Identify which cell holds the provided text, then report its (x, y) central coordinate. 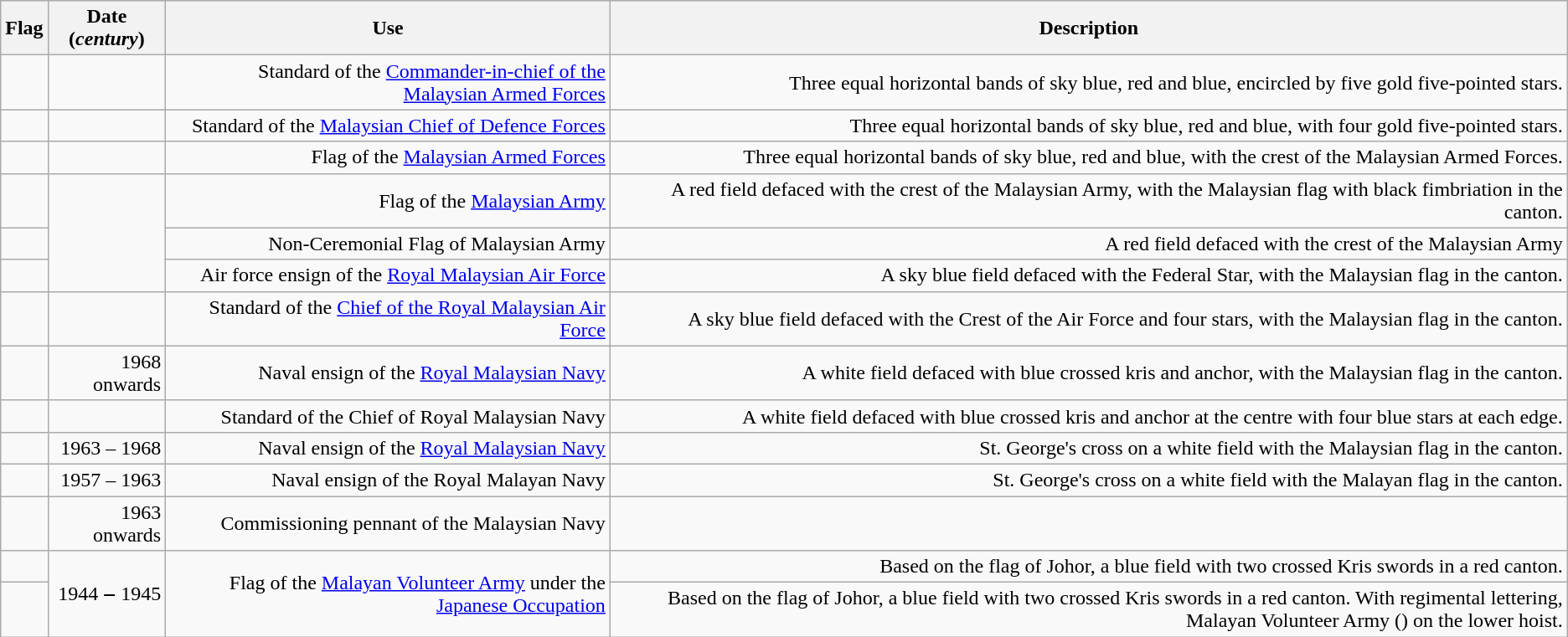
Based on the flag of Johor, a blue field with two crossed Kris swords in a red canton. (1089, 567)
St. George's cross on a white field with the Malaysian flag in the canton. (1089, 448)
A red field defaced with the crest of the Malaysian Army, with the Malaysian flag with black fimbriation in the canton. (1089, 201)
Description (1089, 28)
Date (century) (107, 28)
Commissioning pennant of the Malaysian Navy (389, 522)
St. George's cross on a white field with the Malayan flag in the canton. (1089, 480)
1968 onwards (107, 373)
A white field defaced with blue crossed kris and anchor, with the Malaysian flag in the canton. (1089, 373)
A red field defaced with the crest of the Malaysian Army (1089, 244)
Flag of the Malaysian Armed Forces (389, 157)
Non-Ceremonial Flag of Malaysian Army (389, 244)
A sky blue field defaced with the Federal Star, with the Malaysian flag in the canton. (1089, 275)
Standard of the Malaysian Chief of Defence Forces (389, 126)
A sky blue field defaced with the Crest of the Air Force and four stars, with the Malaysian flag in the canton. (1089, 318)
Flag of the Malaysian Army (389, 201)
A white field defaced with blue crossed kris and anchor at the centre with four blue stars at each edge. (1089, 416)
Flag (24, 28)
Three equal horizontal bands of sky blue, red and blue, with four gold five-pointed stars. (1089, 126)
Flag of the Malayan Volunteer Army under the Japanese Occupation (389, 594)
Naval ensign of the Royal Malayan Navy (389, 480)
Three equal horizontal bands of sky blue, red and blue, encircled by five gold five-pointed stars. (1089, 82)
Standard of the Chief of the Royal Malaysian Air Force (389, 318)
Standard of the Chief of Royal Malaysian Navy (389, 416)
1963 – 1968 (107, 448)
1957 – 1963 (107, 480)
Air force ensign of the Royal Malaysian Air Force (389, 275)
Three equal horizontal bands of sky blue, red and blue, with the crest of the Malaysian Armed Forces. (1089, 157)
1963 onwards (107, 522)
Use (389, 28)
Standard of the Commander-in-chief of the Malaysian Armed Forces (389, 82)
1944 ‒ 1945 (107, 594)
